From the cell containing the given text, extract its center point as [X, Y] coordinate. 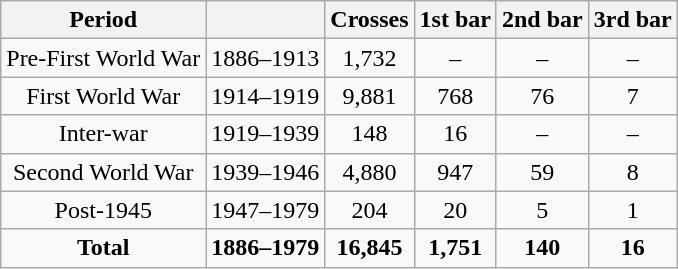
Inter-war [104, 134]
16,845 [370, 248]
Pre-First World War [104, 58]
1 [632, 210]
1st bar [455, 20]
9,881 [370, 96]
1,751 [455, 248]
5 [542, 210]
1,732 [370, 58]
4,880 [370, 172]
First World War [104, 96]
1886–1913 [266, 58]
1939–1946 [266, 172]
76 [542, 96]
204 [370, 210]
7 [632, 96]
Post-1945 [104, 210]
2nd bar [542, 20]
1914–1919 [266, 96]
3rd bar [632, 20]
Total [104, 248]
Period [104, 20]
59 [542, 172]
1947–1979 [266, 210]
947 [455, 172]
1886–1979 [266, 248]
768 [455, 96]
Crosses [370, 20]
8 [632, 172]
1919–1939 [266, 134]
20 [455, 210]
140 [542, 248]
148 [370, 134]
Second World War [104, 172]
